Capture the cell that displays the provided text and extract its (x, y) central coordinate. 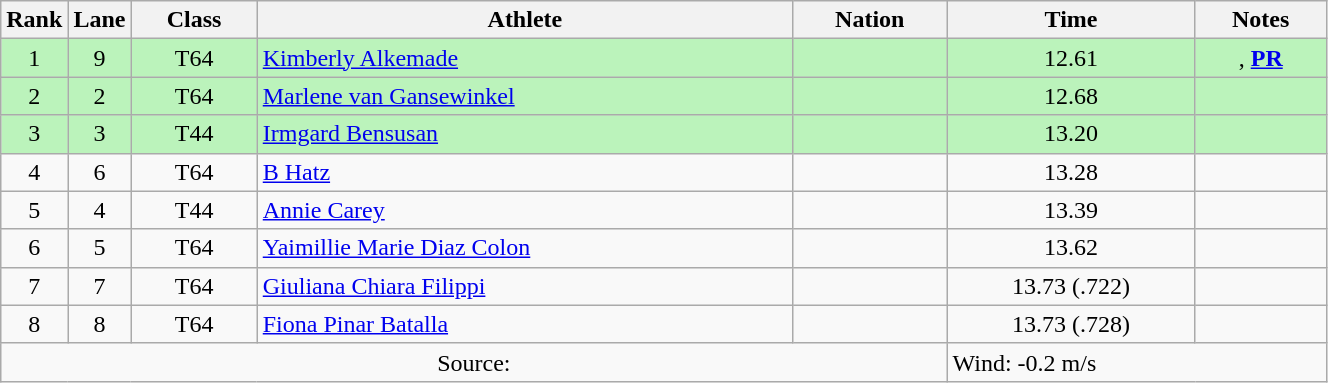
13.20 (1071, 134)
Fiona Pinar Batalla (524, 324)
, PR (1260, 58)
Irmgard Bensusan (524, 134)
B Hatz (524, 172)
Wind: -0.2 m/s (1136, 362)
13.28 (1071, 172)
9 (100, 58)
Yaimillie Marie Diaz Colon (524, 248)
Nation (870, 20)
Annie Carey (524, 210)
Rank (34, 20)
Marlene van Gansewinkel (524, 96)
Class (194, 20)
Lane (100, 20)
13.39 (1071, 210)
13.62 (1071, 248)
Giuliana Chiara Filippi (524, 286)
Source: (474, 362)
12.68 (1071, 96)
13.73 (.728) (1071, 324)
Kimberly Alkemade (524, 58)
Time (1071, 20)
12.61 (1071, 58)
Athlete (524, 20)
1 (34, 58)
Notes (1260, 20)
13.73 (.722) (1071, 286)
